Determine the [x, y] coordinate at the center of the cell enclosing the given text.  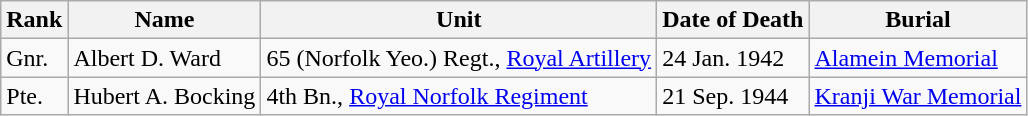
24 Jan. 1942 [733, 58]
Gnr. [34, 58]
Burial [918, 20]
4th Bn., Royal Norfolk Regiment [459, 96]
Kranji War Memorial [918, 96]
Alamein Memorial [918, 58]
Rank [34, 20]
Name [164, 20]
Pte. [34, 96]
Hubert A. Bocking [164, 96]
Albert D. Ward [164, 58]
21 Sep. 1944 [733, 96]
65 (Norfolk Yeo.) Regt., Royal Artillery [459, 58]
Date of Death [733, 20]
Unit [459, 20]
